Pinpoint the cell where the given text exists, returning its (X, Y) midpoint coordinate. 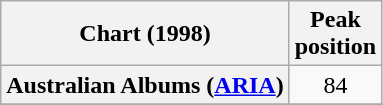
Peakposition (335, 34)
Australian Albums (ARIA) (145, 85)
Chart (1998) (145, 34)
84 (335, 85)
